Capture the cell that displays the provided text and extract its [x, y] central coordinate. 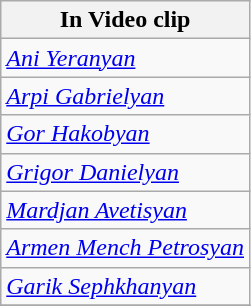
Ani Yeranyan [126, 58]
Grigor Danielyan [126, 172]
Armen Mench Petrosyan [126, 248]
In Video clip [126, 20]
Mardjan Avetisyan [126, 210]
Gor Hakobyan [126, 134]
Garik Sephkhanyan [126, 286]
Arpi Gabrielyan [126, 96]
